Find where the given text appears and provide that cell's center as (X, Y) coordinate. 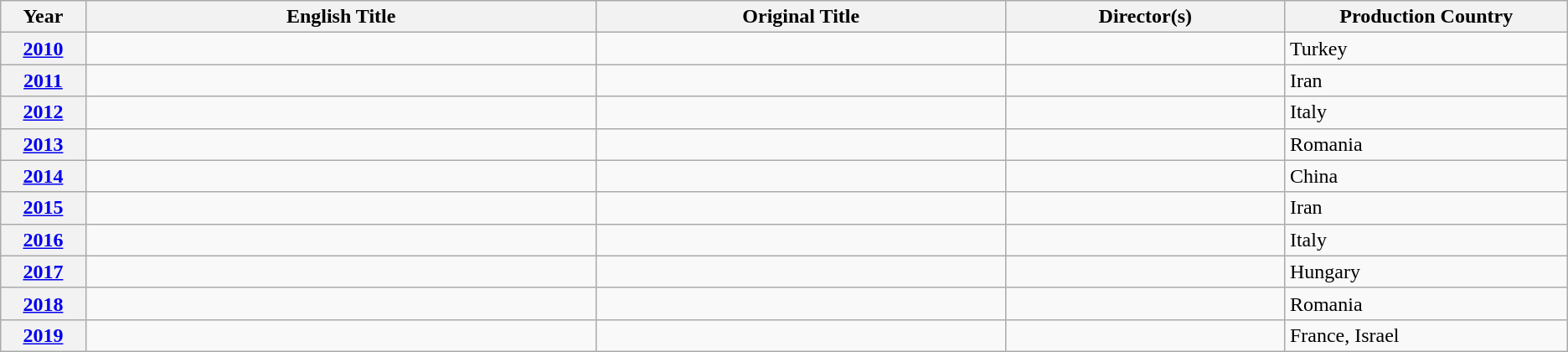
2016 (44, 240)
China (1426, 176)
Original Title (801, 17)
France, Israel (1426, 335)
Production Country (1426, 17)
2013 (44, 144)
2012 (44, 112)
2010 (44, 49)
English Title (341, 17)
2019 (44, 335)
Year (44, 17)
2018 (44, 303)
Hungary (1426, 272)
Turkey (1426, 49)
2017 (44, 272)
2011 (44, 80)
2014 (44, 176)
Director(s) (1145, 17)
2015 (44, 208)
